Identify which cell holds the provided text, then report its [X, Y] central coordinate. 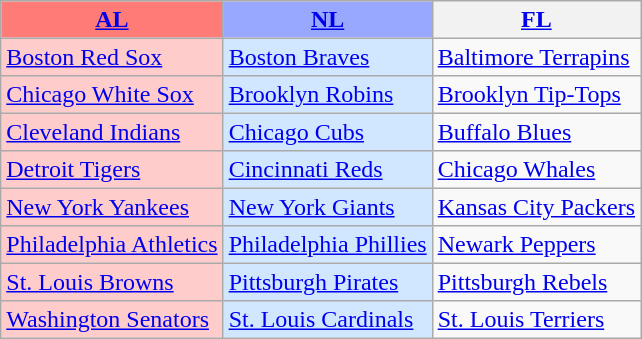
NL [328, 20]
Chicago White Sox [112, 94]
St. Louis Terriers [536, 318]
Boston Braves [328, 56]
New York Yankees [112, 206]
Washington Senators [112, 318]
Brooklyn Tip-Tops [536, 94]
Buffalo Blues [536, 132]
Boston Red Sox [112, 56]
Philadelphia Athletics [112, 244]
St. Louis Browns [112, 282]
Detroit Tigers [112, 170]
Philadelphia Phillies [328, 244]
AL [112, 20]
Pittsburgh Rebels [536, 282]
Baltimore Terrapins [536, 56]
Newark Peppers [536, 244]
Brooklyn Robins [328, 94]
New York Giants [328, 206]
Kansas City Packers [536, 206]
FL [536, 20]
St. Louis Cardinals [328, 318]
Chicago Cubs [328, 132]
Cincinnati Reds [328, 170]
Cleveland Indians [112, 132]
Chicago Whales [536, 170]
Pittsburgh Pirates [328, 282]
